For the text-containing cell, return its midpoint in [x, y] coordinate format. 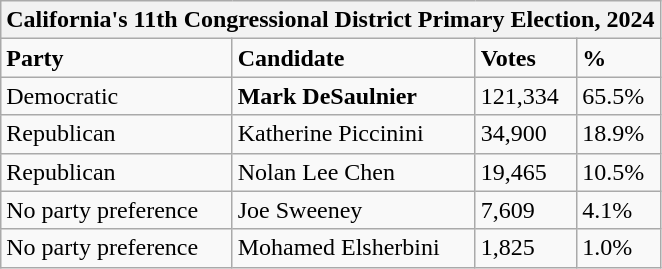
Votes [526, 58]
Mohamed Elsherbini [354, 248]
California's 11th Congressional District Primary Election, 2024 [330, 20]
4.1% [618, 210]
121,334 [526, 96]
19,465 [526, 172]
1.0% [618, 248]
Nolan Lee Chen [354, 172]
1,825 [526, 248]
Katherine Piccinini [354, 134]
65.5% [618, 96]
18.9% [618, 134]
Mark DeSaulnier [354, 96]
Democratic [116, 96]
Candidate [354, 58]
10.5% [618, 172]
Joe Sweeney [354, 210]
% [618, 58]
Party [116, 58]
7,609 [526, 210]
34,900 [526, 134]
